Output the (x, y) coordinate of the center of the cell containing the given text.  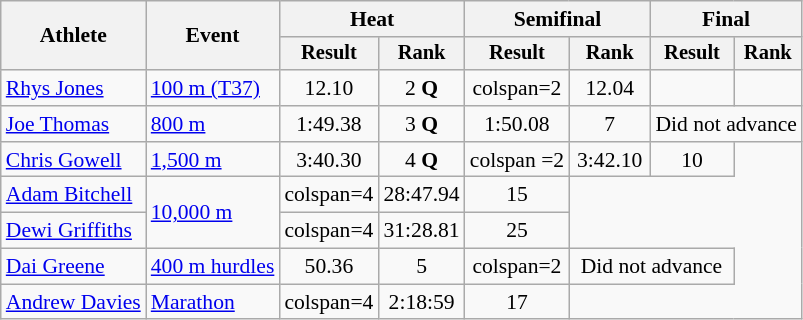
31:28.81 (421, 231)
15 (517, 195)
Event (213, 36)
7 (610, 124)
1,500 m (213, 160)
Marathon (213, 302)
2:18:59 (421, 302)
3:40.30 (328, 160)
12.04 (610, 88)
28:47.94 (421, 195)
50.36 (328, 267)
2 Q (421, 88)
Dai Greene (74, 267)
Joe Thomas (74, 124)
Chris Gowell (74, 160)
Final (726, 19)
5 (421, 267)
Andrew Davies (74, 302)
1:50.08 (517, 124)
25 (517, 231)
Rhys Jones (74, 88)
4 Q (421, 160)
17 (517, 302)
colspan =2 (517, 160)
800 m (213, 124)
10,000 m (213, 212)
Adam Bitchell (74, 195)
3:42.10 (610, 160)
Athlete (74, 36)
12.10 (328, 88)
Heat (372, 19)
3 Q (421, 124)
1:49.38 (328, 124)
10 (692, 160)
Dewi Griffiths (74, 231)
400 m hurdles (213, 267)
100 m (T37) (213, 88)
Semifinal (558, 19)
